Detect which cell encompasses the target text, then output its [X, Y] center coordinate. 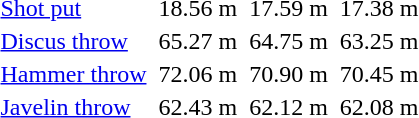
72.06 m [198, 74]
65.27 m [198, 41]
64.75 m [289, 41]
70.90 m [289, 74]
